For the text-containing cell, return its midpoint in [X, Y] coordinate format. 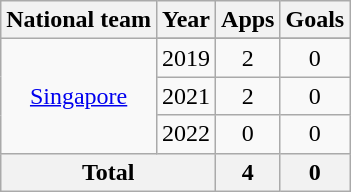
Apps [248, 20]
2019 [186, 58]
Year [186, 20]
National team [79, 20]
4 [248, 172]
Total [108, 172]
Goals [315, 20]
2022 [186, 134]
Singapore [79, 96]
2021 [186, 96]
